Find where the given text appears and provide that cell's center as [X, Y] coordinate. 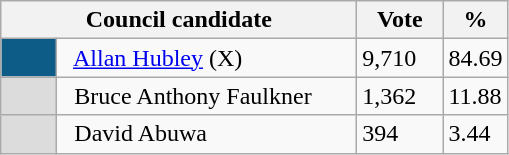
3.44 [476, 134]
84.69 [476, 58]
11.88 [476, 96]
9,710 [400, 58]
% [476, 20]
1,362 [400, 96]
Council candidate [179, 20]
David Abuwa [207, 134]
Bruce Anthony Faulkner [207, 96]
Vote [400, 20]
Allan Hubley (X) [207, 58]
394 [400, 134]
